Pinpoint the cell where the given text exists, returning its (x, y) midpoint coordinate. 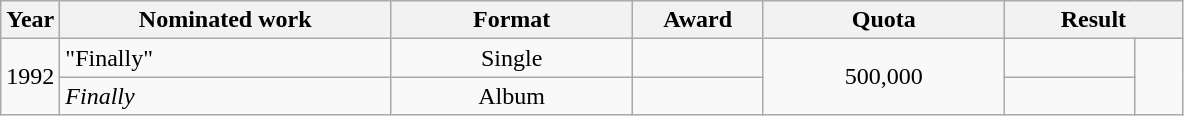
Album (512, 96)
Format (512, 20)
1992 (30, 77)
Quota (884, 20)
Single (512, 58)
"Finally" (226, 58)
Result (1094, 20)
Year (30, 20)
Award (698, 20)
Finally (226, 96)
500,000 (884, 77)
Nominated work (226, 20)
